Determine the [X, Y] coordinate at the center of the cell enclosing the given text.  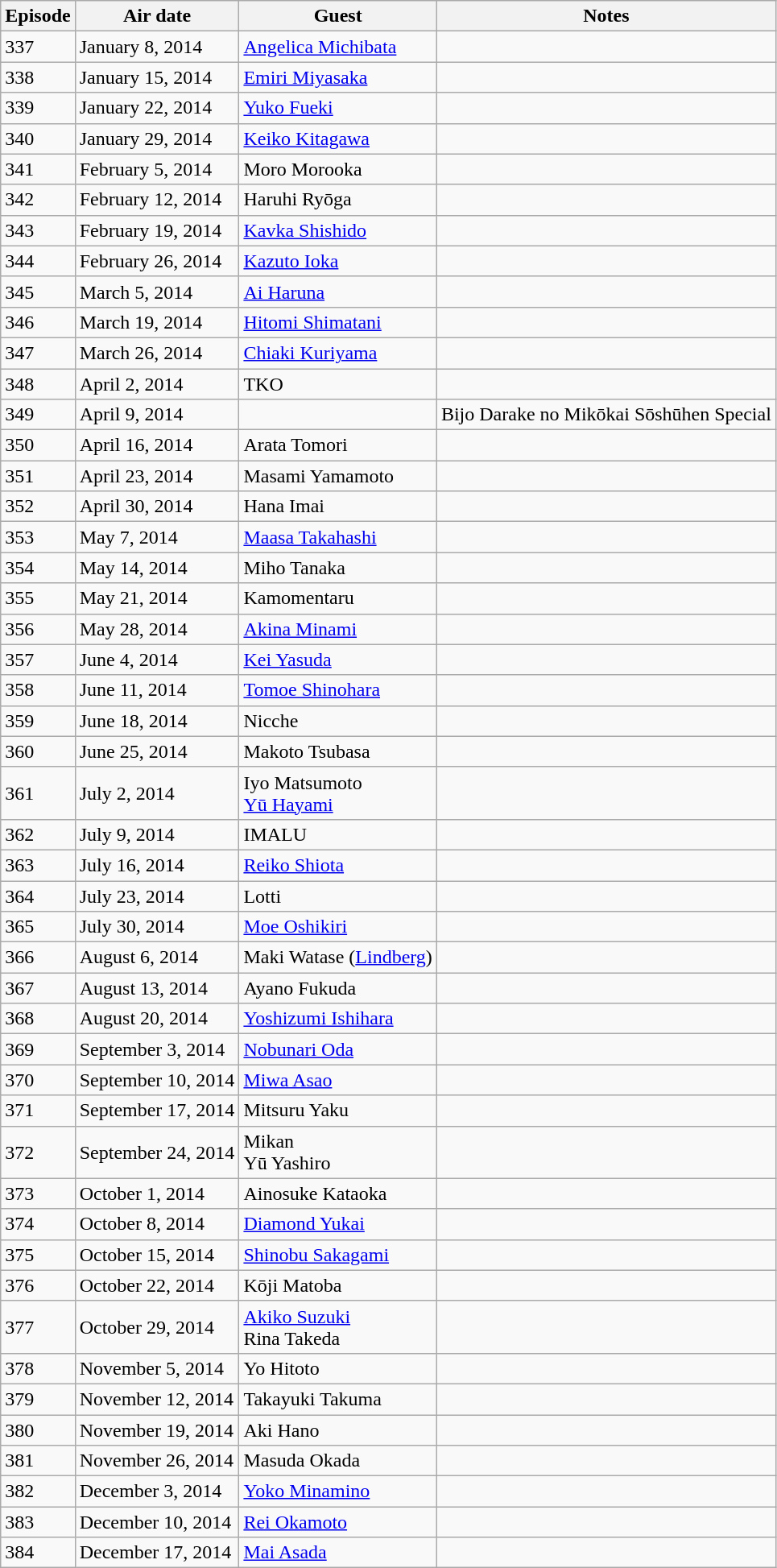
Miwa Asao [338, 1080]
348 [38, 384]
Maki Watase (Lindberg) [338, 958]
IMALU [338, 834]
Yo Hitoto [338, 1368]
359 [38, 721]
375 [38, 1255]
Kazuto Ioka [338, 261]
Ayano Fukuda [338, 988]
364 [38, 896]
January 29, 2014 [157, 139]
Akina Minami [338, 629]
Iyo MatsumotoYū Hayami [338, 792]
Haruhi Ryōga [338, 200]
Masuda Okada [338, 1461]
March 19, 2014 [157, 322]
January 15, 2014 [157, 77]
February 5, 2014 [157, 169]
341 [38, 169]
April 30, 2014 [157, 507]
349 [38, 415]
May 7, 2014 [157, 537]
Yuko Fueki [338, 108]
382 [38, 1491]
Episode [38, 16]
Arata Tomori [338, 445]
May 21, 2014 [157, 598]
April 23, 2014 [157, 476]
September 3, 2014 [157, 1049]
347 [38, 353]
Hitomi Shimatani [338, 322]
Chiaki Kuriyama [338, 353]
October 1, 2014 [157, 1194]
July 9, 2014 [157, 834]
October 15, 2014 [157, 1255]
December 3, 2014 [157, 1491]
367 [38, 988]
Notes [605, 16]
May 14, 2014 [157, 568]
373 [38, 1194]
November 12, 2014 [157, 1399]
February 12, 2014 [157, 200]
October 22, 2014 [157, 1285]
December 17, 2014 [157, 1553]
March 5, 2014 [157, 292]
April 16, 2014 [157, 445]
354 [38, 568]
August 6, 2014 [157, 958]
350 [38, 445]
379 [38, 1399]
380 [38, 1429]
337 [38, 47]
June 11, 2014 [157, 690]
September 17, 2014 [157, 1111]
366 [38, 958]
Miho Tanaka [338, 568]
Moro Morooka [338, 169]
Rei Okamoto [338, 1522]
343 [38, 230]
January 8, 2014 [157, 47]
July 16, 2014 [157, 865]
December 10, 2014 [157, 1522]
383 [38, 1522]
July 2, 2014 [157, 792]
May 28, 2014 [157, 629]
Nicche [338, 721]
371 [38, 1111]
February 26, 2014 [157, 261]
Yoko Minamino [338, 1491]
Reiko Shiota [338, 865]
381 [38, 1461]
Takayuki Takuma [338, 1399]
Yoshizumi Ishihara [338, 1019]
October 29, 2014 [157, 1327]
April 9, 2014 [157, 415]
Guest [338, 16]
Moe Oshikiri [338, 927]
345 [38, 292]
368 [38, 1019]
Mitsuru Yaku [338, 1111]
374 [38, 1224]
April 2, 2014 [157, 384]
September 10, 2014 [157, 1080]
Kavka Shishido [338, 230]
October 8, 2014 [157, 1224]
Air date [157, 16]
360 [38, 751]
January 22, 2014 [157, 108]
Kei Yasuda [338, 660]
339 [38, 108]
August 20, 2014 [157, 1019]
November 26, 2014 [157, 1461]
Aki Hano [338, 1429]
August 13, 2014 [157, 988]
362 [38, 834]
TKO [338, 384]
361 [38, 792]
Kōji Matoba [338, 1285]
378 [38, 1368]
Angelica Michibata [338, 47]
Keiko Kitagawa [338, 139]
372 [38, 1152]
September 24, 2014 [157, 1152]
Hana Imai [338, 507]
MikanYū Yashiro [338, 1152]
Kamomentaru [338, 598]
351 [38, 476]
344 [38, 261]
June 4, 2014 [157, 660]
November 19, 2014 [157, 1429]
Bijo Darake no Mikōkai Sōshūhen Special [605, 415]
Maasa Takahashi [338, 537]
June 18, 2014 [157, 721]
Shinobu Sakagami [338, 1255]
June 25, 2014 [157, 751]
Ai Haruna [338, 292]
Akiko SuzukiRina Takeda [338, 1327]
March 26, 2014 [157, 353]
346 [38, 322]
352 [38, 507]
Ainosuke Kataoka [338, 1194]
Masami Yamamoto [338, 476]
363 [38, 865]
365 [38, 927]
February 19, 2014 [157, 230]
358 [38, 690]
356 [38, 629]
Diamond Yukai [338, 1224]
369 [38, 1049]
Nobunari Oda [338, 1049]
November 5, 2014 [157, 1368]
342 [38, 200]
377 [38, 1327]
Emiri Miyasaka [338, 77]
355 [38, 598]
338 [38, 77]
384 [38, 1553]
July 30, 2014 [157, 927]
370 [38, 1080]
357 [38, 660]
Makoto Tsubasa [338, 751]
Lotti [338, 896]
340 [38, 139]
Mai Asada [338, 1553]
July 23, 2014 [157, 896]
353 [38, 537]
376 [38, 1285]
Tomoe Shinohara [338, 690]
